Identify which cell holds the provided text, then report its [X, Y] central coordinate. 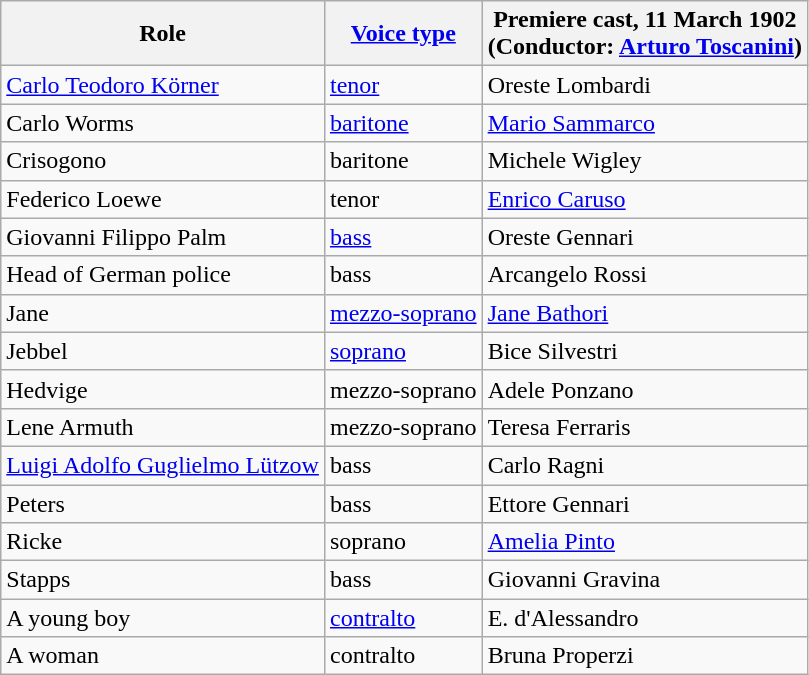
Jebbel [163, 351]
Federico Loewe [163, 199]
Giovanni Filippo Palm [163, 237]
Mario Sammarco [644, 123]
Bruna Properzi [644, 656]
Arcangelo Rossi [644, 275]
Amelia Pinto [644, 542]
Ettore Gennari [644, 503]
E. d'Alessandro [644, 618]
Teresa Ferraris [644, 427]
Carlo Ragni [644, 465]
Hedvige [163, 389]
Jane [163, 313]
Jane Bathori [644, 313]
Role [163, 34]
A young boy [163, 618]
A woman [163, 656]
Ricke [163, 542]
Luigi Adolfo Guglielmo Lützow [163, 465]
Bice Silvestri [644, 351]
Peters [163, 503]
Stapps [163, 580]
Michele Wigley [644, 161]
Lene Armuth [163, 427]
Enrico Caruso [644, 199]
Voice type [403, 34]
Giovanni Gravina [644, 580]
Adele Ponzano [644, 389]
Premiere cast, 11 March 1902(Conductor: Arturo Toscanini) [644, 34]
Oreste Lombardi [644, 85]
Carlo Teodoro Körner [163, 85]
Crisogono [163, 161]
Carlo Worms [163, 123]
Head of German police [163, 275]
Oreste Gennari [644, 237]
